Detect which cell encompasses the target text, then output its [x, y] center coordinate. 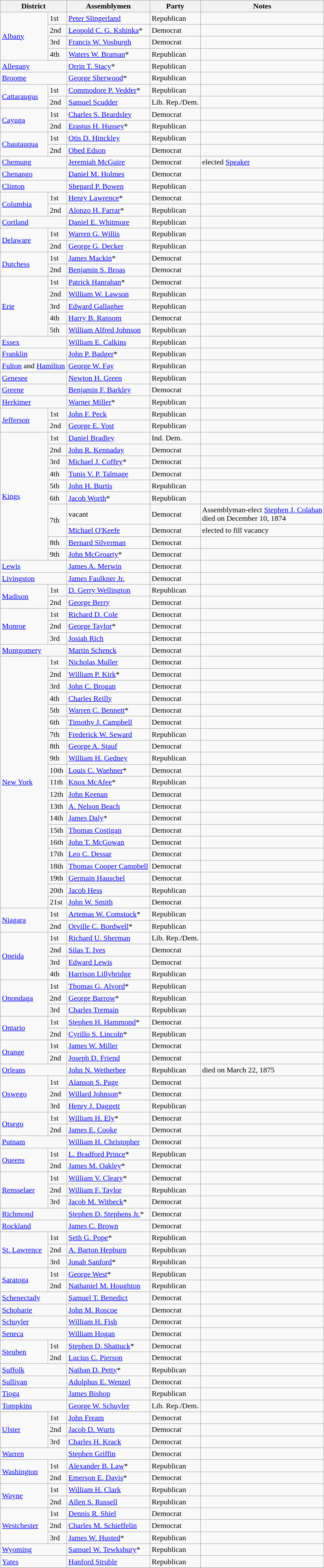
Peter Slingerland [108, 18]
Tunis V. P. Talmage [108, 474]
Erastus H. Hussey* [108, 126]
Nathaniel M. Houghton [108, 1286]
Leopold C. G. Kshinka* [108, 30]
21st [57, 902]
Schenectady [33, 1298]
L. Bradford Prince* [108, 1154]
Nathan D. Petty* [108, 1370]
Madison [24, 596]
Samuel T. Benedict [108, 1298]
Stephen H. Hammond* [108, 1022]
elected to fill vacancy [262, 530]
Warren [33, 1454]
John R. Kennaday [108, 450]
William H. Ely* [108, 1118]
17th [57, 854]
Niagara [24, 920]
Louis C. Waehner* [108, 770]
Richard U. Sherman [108, 938]
Benjamin S. Broas [108, 270]
Charles S. Beardsley [108, 114]
12th [57, 794]
Jefferson [24, 420]
Edward Lewis [108, 962]
Cyrillo S. Lincoln* [108, 1034]
James A. Merwin [108, 566]
John W. Smith [108, 902]
George Sherwood* [108, 78]
died on March 22, 1875 [262, 1070]
Thomas Costigan [108, 830]
William W. Lawson [108, 294]
Edward Gallagher [108, 306]
Lewis [33, 566]
Genesee [33, 378]
District [33, 6]
James W. Miller [108, 1046]
Daniel E. Whitmore [108, 222]
Francis W. Vosburgh [108, 42]
Frederick W. Seward [108, 734]
vacant [108, 514]
Kings [24, 496]
William P. Kirk* [108, 674]
Warren C. Bennett* [108, 710]
George Barrow* [108, 998]
Notes [262, 6]
Willard Johnson* [108, 1094]
William Alfred Johnson [108, 330]
John M. Roscoe [108, 1310]
Yates [33, 1562]
Benjamin F. Barkley [108, 390]
Seth G. Pope* [108, 1238]
John P. Badger* [108, 354]
A. Barton Hepburn [108, 1250]
Livingston [33, 578]
Orville C. Bordwell* [108, 926]
Patrick Hanrahan* [108, 282]
Samuel W. Tewksbury* [108, 1550]
George Taylor* [108, 626]
Columbia [24, 204]
Knox McAfee* [108, 782]
Jonah Sanford* [108, 1262]
William E. Calkins [108, 342]
George W. Fay [108, 366]
John Keenan [108, 794]
James W. Husted* [108, 1538]
James Daly* [108, 818]
Ulster [24, 1430]
Timothy J. Campbell [108, 722]
Alexander B. Law* [108, 1466]
William H. Fish [108, 1322]
Tompkins [33, 1406]
John T. McGowan [108, 842]
11th [57, 782]
Dennis R. Shiel [108, 1514]
Stephen D. Shattuck* [108, 1346]
George Berry [108, 602]
John Fream [108, 1418]
Ontario [24, 1028]
William V. Cleary* [108, 1178]
Seneca [33, 1334]
Commodore P. Vedder* [108, 90]
Assemblymen [108, 6]
Richard D. Cole [108, 614]
Thomas G. Alvord* [108, 986]
John H. Burtis [108, 486]
Schuyler [33, 1322]
Michael O'Keefe [108, 530]
Essex [33, 342]
Rensselaer [24, 1190]
16th [57, 842]
Allegany [33, 66]
George W. Schuyler [108, 1406]
13th [57, 806]
Richmond [33, 1214]
John N. Wetherbee [108, 1070]
Chenango [33, 174]
Otsego [24, 1124]
15th [57, 830]
Jeremiah McGuire [108, 162]
A. Nelson Beach [108, 806]
Herkimer [33, 402]
elected Speaker [262, 162]
Oneida [24, 956]
D. Gerry Wellington [108, 590]
Adolphus E. Wenzel [108, 1382]
Onondaga [24, 998]
19th [57, 878]
Charles Tremain [108, 1010]
Daniel Bradley [108, 438]
Martin Schenck [108, 650]
Warren G. Willis [108, 234]
Thomas Cooper Campbell [108, 866]
Germain Hauschel [108, 878]
Shepard P. Bowen [108, 186]
Franklin [33, 354]
Dutchess [24, 264]
Saratoga [24, 1280]
Alanson S. Page [108, 1082]
John C. Brogan [108, 686]
Henry Lawrence* [108, 198]
Bernard Silverman [108, 542]
Lucius C. Pierson [108, 1358]
Ind. Dem. [175, 438]
William H. Clark [108, 1490]
Otis D. Hinckley [108, 138]
Montgomery [33, 650]
Erie [24, 306]
Nicholas Muller [108, 662]
Sullivan [33, 1382]
Stephen Griffin [108, 1454]
Josiah Rich [108, 638]
Newton H. Green [108, 378]
Stephen D. Stephens Jr.* [108, 1214]
Oswego [24, 1094]
Wayne [24, 1496]
James C. Brown [108, 1226]
Harry B. Ransom [108, 318]
Rockland [33, 1226]
Alonzo H. Farrar* [108, 210]
James Faulkner Jr. [108, 578]
Charles H. Krack [108, 1442]
New York [24, 782]
George West* [108, 1274]
Jacob Hess [108, 890]
Clinton [33, 186]
Queens [24, 1160]
Warner Miller* [108, 402]
William H. Christopher [108, 1142]
Allen S. Russell [108, 1502]
Schoharie [33, 1310]
St. Lawrence [24, 1250]
Chautauqua [24, 144]
Joseph D. Friend [108, 1058]
Greene [33, 390]
Cayuga [24, 120]
20th [57, 890]
14th [57, 818]
George G. Decker [108, 246]
Washington [24, 1472]
18th [57, 866]
Jacob Worth* [108, 498]
Henry J. Daggett [108, 1106]
Charles Reilly [108, 698]
Tioga [33, 1394]
Obed Edson [108, 150]
Leo C. Dessar [108, 854]
James M. Oakley* [108, 1166]
George A. Stauf [108, 746]
Waters W. Braman* [108, 54]
Westchester [24, 1526]
Steuben [24, 1352]
Orleans [33, 1070]
James E. Cooke [108, 1130]
Fulton and Hamilton [33, 366]
Assemblyman-elect Stephen J. Colahan died on December 10, 1874 [262, 514]
Emerson E. Davis* [108, 1478]
Charles M. Schieffelin [108, 1526]
Daniel M. Holmes [108, 174]
Delaware [24, 240]
George E. Yost [108, 426]
James Mackin* [108, 258]
Suffolk [33, 1370]
Cattaraugus [24, 96]
Samuel Scudder [108, 102]
Orrin T. Stacy* [108, 66]
John F. Peck [108, 414]
Michael J. Coffey* [108, 462]
Party [175, 6]
James Bishop [108, 1394]
Putnam [33, 1142]
Harrison Lillybridge [108, 974]
Wyoming [33, 1550]
Albany [24, 36]
Silas T. Ives [108, 950]
Artemas W. Comstock* [108, 914]
Jacob D. Wurts [108, 1430]
10th [57, 770]
Hanford Struble [108, 1562]
Chemung [33, 162]
William H. Gedney [108, 758]
Monroe [24, 626]
William F. Taylor [108, 1190]
John McGroarty* [108, 554]
Broome [33, 78]
Cortland [33, 222]
Orange [24, 1052]
Jacob M. Witbeck* [108, 1202]
William Hogan [108, 1334]
